Locate the cell with the specified text and output its (X, Y) center coordinate. 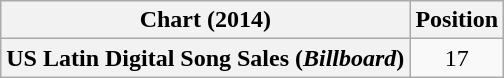
US Latin Digital Song Sales (Billboard) (206, 58)
Position (457, 20)
Chart (2014) (206, 20)
17 (457, 58)
